Scan for the cell matching the given text and deliver its (X, Y) coordinate at center. 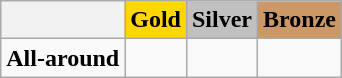
All-around (63, 58)
Silver (222, 20)
Bronze (300, 20)
Gold (156, 20)
